Search for the cell housing the specified text and yield its (X, Y) center coordinate. 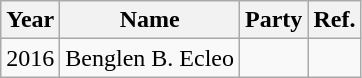
Benglen B. Ecleo (150, 58)
2016 (30, 58)
Party (274, 20)
Name (150, 20)
Ref. (334, 20)
Year (30, 20)
